Search for the cell housing the specified text and yield its (X, Y) center coordinate. 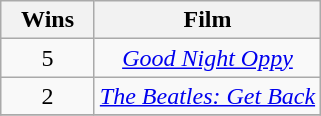
The Beatles: Get Back (207, 96)
5 (48, 58)
2 (48, 96)
Good Night Oppy (207, 58)
Wins (48, 20)
Film (207, 20)
